Capture the cell that displays the provided text and extract its (x, y) central coordinate. 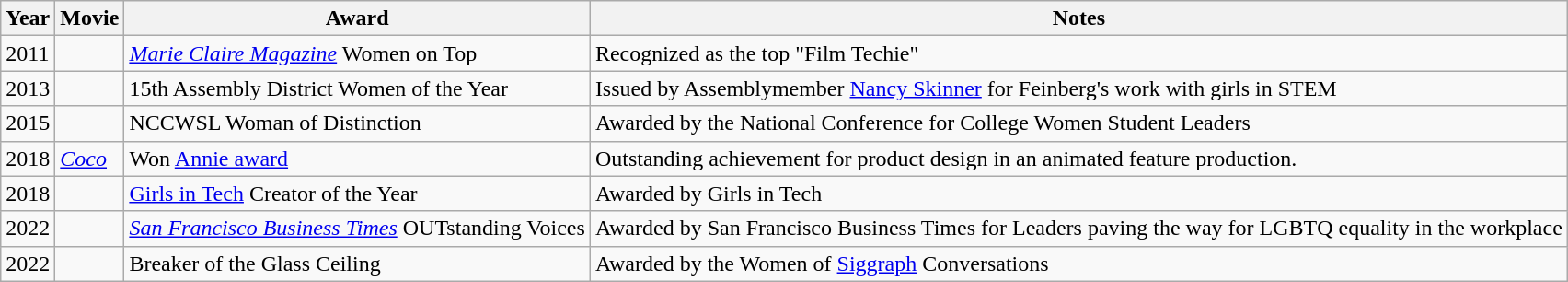
Notes (1078, 18)
15th Assembly District Women of the Year (357, 88)
Awarded by the Women of Siggraph Conversations (1078, 264)
Awarded by the National Conference for College Women Student Leaders (1078, 123)
Award (357, 18)
Movie (90, 18)
Breaker of the Glass Ceiling (357, 264)
Year (28, 18)
Awarded by Girls in Tech (1078, 194)
Coco (90, 159)
2011 (28, 53)
Won Annie award (357, 159)
NCCWSL Woman of Distinction (357, 123)
Issued by Assemblymember Nancy Skinner for Feinberg's work with girls in STEM (1078, 88)
Marie Claire Magazine Women on Top (357, 53)
2013 (28, 88)
2015 (28, 123)
Recognized as the top "Film Techie" (1078, 53)
Girls in Tech Creator of the Year (357, 194)
Awarded by San Francisco Business Times for Leaders paving the way for LGBTQ equality in the workplace (1078, 229)
Outstanding achievement for product design in an animated feature production. (1078, 159)
San Francisco Business Times OUTstanding Voices (357, 229)
